Locate the cell with the specified text and output its (x, y) center coordinate. 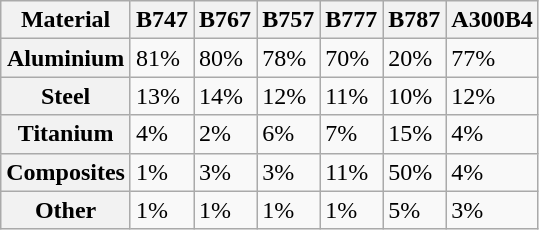
50% (414, 172)
70% (352, 58)
15% (414, 134)
B747 (162, 20)
2% (226, 134)
Aluminium (66, 58)
Titanium (66, 134)
5% (414, 210)
B767 (226, 20)
20% (414, 58)
B787 (414, 20)
13% (162, 96)
7% (352, 134)
Steel (66, 96)
6% (288, 134)
Material (66, 20)
A300B4 (492, 20)
81% (162, 58)
B757 (288, 20)
Composites (66, 172)
77% (492, 58)
78% (288, 58)
80% (226, 58)
10% (414, 96)
14% (226, 96)
Other (66, 210)
B777 (352, 20)
